Return the (x, y) coordinate for the center point of the cell that contains the specified text.  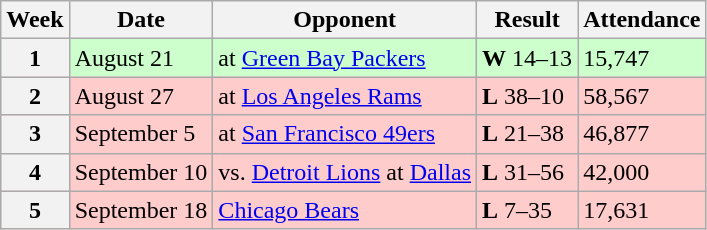
vs. Detroit Lions at Dallas (345, 172)
September 18 (141, 210)
3 (35, 134)
Week (35, 20)
Date (141, 20)
46,877 (642, 134)
17,631 (642, 210)
September 5 (141, 134)
58,567 (642, 96)
August 21 (141, 58)
Attendance (642, 20)
4 (35, 172)
1 (35, 58)
15,747 (642, 58)
Chicago Bears (345, 210)
5 (35, 210)
August 27 (141, 96)
Result (528, 20)
L 21–38 (528, 134)
September 10 (141, 172)
at Los Angeles Rams (345, 96)
at San Francisco 49ers (345, 134)
2 (35, 96)
W 14–13 (528, 58)
Opponent (345, 20)
L 38–10 (528, 96)
at Green Bay Packers (345, 58)
42,000 (642, 172)
L 7–35 (528, 210)
L 31–56 (528, 172)
